Return [x, y] of the center of cell containing provided text 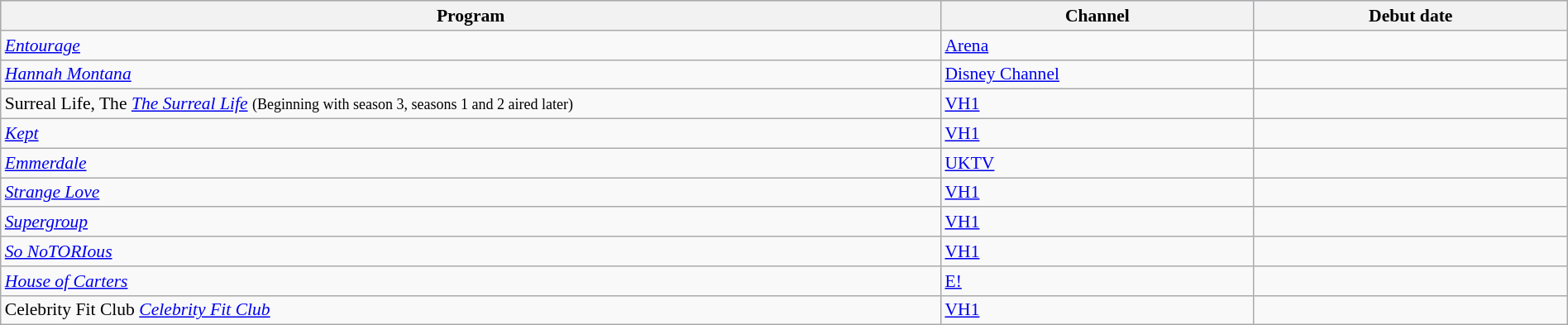
Arena [1097, 45]
Disney Channel [1097, 74]
Entourage [471, 45]
So NoTORIous [471, 251]
E! [1097, 281]
Program [471, 16]
House of Carters [471, 281]
Hannah Montana [471, 74]
Debut date [1411, 16]
UKTV [1097, 163]
Surreal Life, The The Surreal Life (Beginning with season 3, seasons 1 and 2 aired later) [471, 104]
Celebrity Fit Club Celebrity Fit Club [471, 310]
Emmerdale [471, 163]
Supergroup [471, 222]
Channel [1097, 16]
Kept [471, 134]
Strange Love [471, 193]
